Return the [x, y] coordinate for the center point of the cell that contains the specified text.  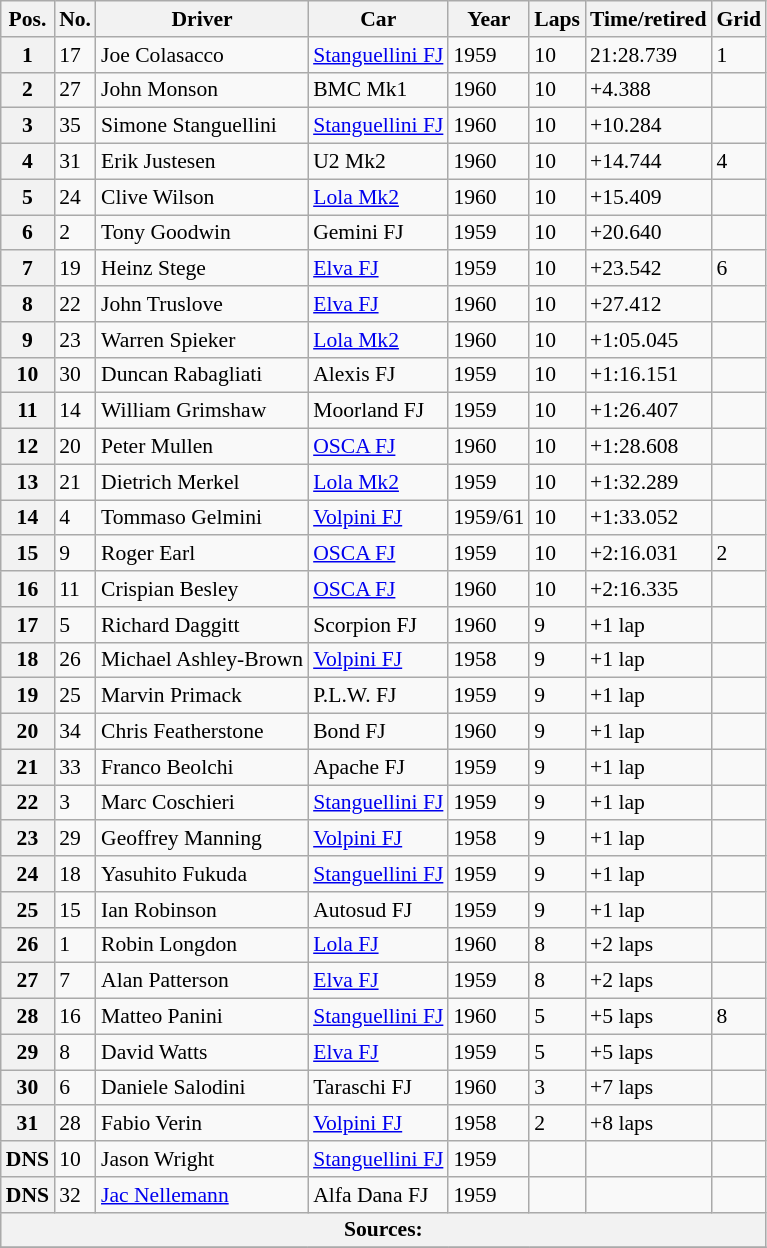
Autosud FJ [378, 910]
Bond FJ [378, 732]
+23.542 [648, 269]
Laps [557, 19]
Tony Goodwin [202, 233]
Alexis FJ [378, 375]
Franco Beolchi [202, 767]
Lola FJ [378, 945]
+27.412 [648, 304]
Chris Featherstone [202, 732]
+7 laps [648, 1088]
BMC Mk1 [378, 90]
+1:32.289 [648, 482]
Gemini FJ [378, 233]
Jac Nellemann [202, 1195]
33 [75, 767]
+8 laps [648, 1124]
No. [75, 19]
+1:33.052 [648, 518]
Alan Patterson [202, 981]
+15.409 [648, 197]
Joe Colasacco [202, 55]
+1:16.151 [648, 375]
Duncan Rabagliati [202, 375]
34 [75, 732]
Tommaso Gelmini [202, 518]
+2:16.031 [648, 554]
Warren Spieker [202, 340]
12 [28, 447]
Dietrich Merkel [202, 482]
+20.640 [648, 233]
Pos. [28, 19]
Time/retired [648, 19]
Yasuhito Fukuda [202, 874]
Car [378, 19]
21:28.739 [648, 55]
Fabio Verin [202, 1124]
Heinz Stege [202, 269]
Michael Ashley-Brown [202, 660]
Geoffrey Manning [202, 839]
Alfa Dana FJ [378, 1195]
William Grimshaw [202, 411]
Peter Mullen [202, 447]
Roger Earl [202, 554]
Jason Wright [202, 1159]
Clive Wilson [202, 197]
Marc Coschieri [202, 803]
John Monson [202, 90]
+4.388 [648, 90]
P.L.W. FJ [378, 696]
32 [75, 1195]
Taraschi FJ [378, 1088]
13 [28, 482]
John Truslove [202, 304]
Sources: [384, 1230]
Grid [738, 19]
Scorpion FJ [378, 625]
35 [75, 126]
Simone Stanguellini [202, 126]
+1:05.045 [648, 340]
Richard Daggitt [202, 625]
Apache FJ [378, 767]
Driver [202, 19]
1959/61 [488, 518]
David Watts [202, 1052]
Year [488, 19]
Daniele Salodini [202, 1088]
+10.284 [648, 126]
Moorland FJ [378, 411]
Crispian Besley [202, 589]
+14.744 [648, 162]
Marvin Primack [202, 696]
Ian Robinson [202, 910]
Matteo Panini [202, 1017]
+1:26.407 [648, 411]
+1:28.608 [648, 447]
Erik Justesen [202, 162]
U2 Mk2 [378, 162]
Robin Longdon [202, 945]
+2:16.335 [648, 589]
